Output the [x, y] coordinate of the center of the cell containing the given text.  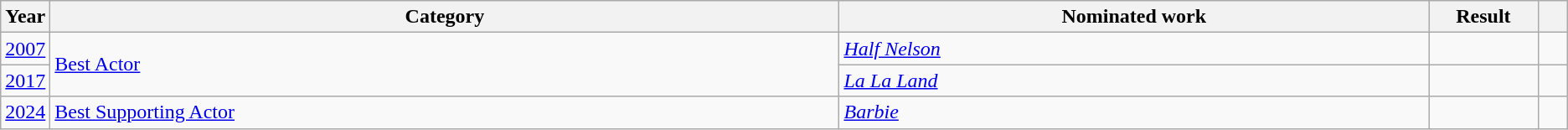
2007 [25, 49]
Best Actor [445, 65]
2024 [25, 112]
Nominated work [1134, 17]
La La Land [1134, 81]
Category [445, 17]
2017 [25, 81]
Half Nelson [1134, 49]
Barbie [1134, 112]
Best Supporting Actor [445, 112]
Result [1484, 17]
Year [25, 17]
